Search for the cell housing the specified text and yield its [x, y] center coordinate. 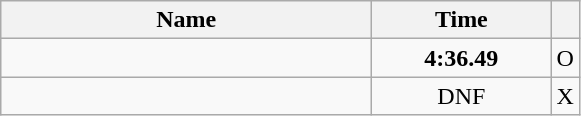
4:36.49 [462, 58]
Name [186, 20]
O [565, 58]
X [565, 96]
Time [462, 20]
DNF [462, 96]
